For the text-containing cell, return its midpoint in (x, y) coordinate format. 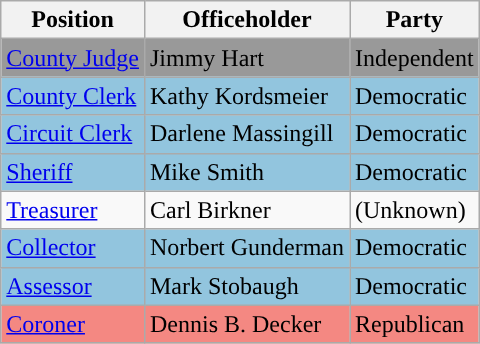
Kathy Kordsmeier (246, 96)
Assessor (73, 286)
Darlene Massingill (246, 134)
Mark Stobaugh (246, 286)
Republican (415, 324)
Jimmy Hart (246, 58)
Mike Smith (246, 172)
Dennis B. Decker (246, 324)
Independent (415, 58)
Carl Birkner (246, 210)
Officeholder (246, 20)
County Clerk (73, 96)
County Judge (73, 58)
Treasurer (73, 210)
Position (73, 20)
Collector (73, 248)
Party (415, 20)
(Unknown) (415, 210)
Norbert Gunderman (246, 248)
Circuit Clerk (73, 134)
Sheriff (73, 172)
Coroner (73, 324)
